Provide the [X, Y] coordinate of the cell's center where the given text is located.  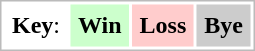
Key: [36, 25]
Loss [163, 25]
Win [100, 25]
Bye [224, 25]
